Capture the cell that displays the provided text and extract its [X, Y] central coordinate. 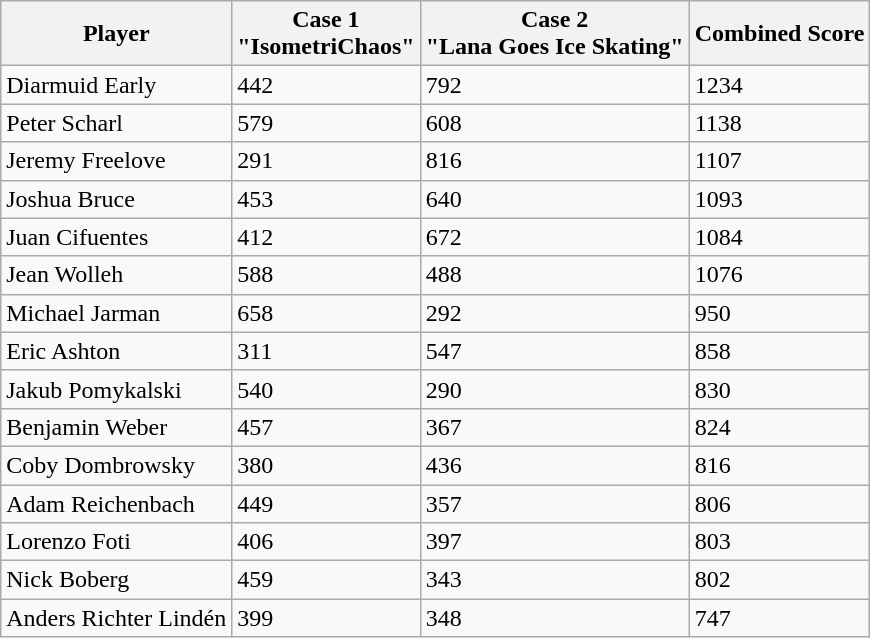
380 [326, 465]
Case 1"IsometriChaos" [326, 34]
608 [554, 123]
348 [554, 618]
367 [554, 427]
Peter Scharl [116, 123]
858 [780, 351]
Combined Score [780, 34]
830 [780, 389]
406 [326, 542]
540 [326, 389]
640 [554, 199]
1234 [780, 85]
1107 [780, 161]
357 [554, 503]
Anders Richter Lindén [116, 618]
824 [780, 427]
291 [326, 161]
488 [554, 275]
Diarmuid Early [116, 85]
449 [326, 503]
Adam Reichenbach [116, 503]
Nick Boberg [116, 580]
547 [554, 351]
453 [326, 199]
Jeremy Freelove [116, 161]
1084 [780, 237]
950 [780, 313]
Jakub Pomykalski [116, 389]
457 [326, 427]
Case 2"Lana Goes Ice Skating" [554, 34]
792 [554, 85]
1138 [780, 123]
803 [780, 542]
290 [554, 389]
442 [326, 85]
459 [326, 580]
Joshua Bruce [116, 199]
311 [326, 351]
Jean Wolleh [116, 275]
Michael Jarman [116, 313]
412 [326, 237]
343 [554, 580]
672 [554, 237]
806 [780, 503]
1076 [780, 275]
Eric Ashton [116, 351]
802 [780, 580]
397 [554, 542]
292 [554, 313]
436 [554, 465]
Coby Dombrowsky [116, 465]
747 [780, 618]
1093 [780, 199]
658 [326, 313]
Benjamin Weber [116, 427]
Lorenzo Foti [116, 542]
Juan Cifuentes [116, 237]
579 [326, 123]
588 [326, 275]
399 [326, 618]
Player [116, 34]
